Output the [x, y] coordinate of the center of the cell containing the given text.  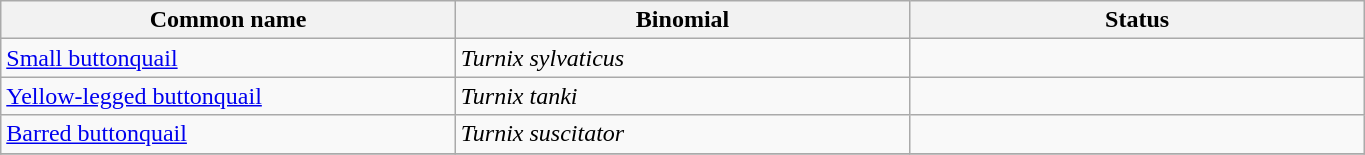
Turnix tanki [682, 96]
Turnix sylvaticus [682, 58]
Status [1138, 20]
Turnix suscitator [682, 134]
Yellow-legged buttonquail [228, 96]
Binomial [682, 20]
Common name [228, 20]
Barred buttonquail [228, 134]
Small buttonquail [228, 58]
